Return the [X, Y] coordinate for the center point of the cell that contains the specified text.  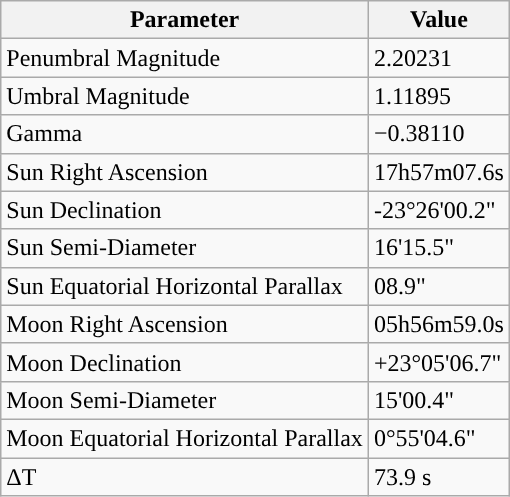
16'15.5" [438, 248]
2.20231 [438, 58]
ΔT [185, 477]
73.9 s [438, 477]
08.9" [438, 286]
1.11895 [438, 96]
−0.38110 [438, 134]
Moon Semi-Diameter [185, 400]
Sun Semi-Diameter [185, 248]
05h56m59.0s [438, 324]
Moon Equatorial Horizontal Parallax [185, 438]
Moon Declination [185, 362]
+23°05'06.7" [438, 362]
15'00.4" [438, 400]
0°55'04.6" [438, 438]
Value [438, 20]
-23°26'00.2" [438, 210]
Sun Right Ascension [185, 172]
17h57m07.6s [438, 172]
Penumbral Magnitude [185, 58]
Parameter [185, 20]
Gamma [185, 134]
Moon Right Ascension [185, 324]
Sun Declination [185, 210]
Umbral Magnitude [185, 96]
Sun Equatorial Horizontal Parallax [185, 286]
